Capture the cell that displays the provided text and extract its [X, Y] central coordinate. 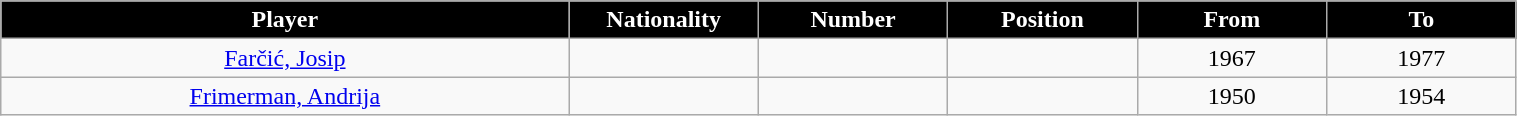
Player [285, 20]
From [1232, 20]
Farčić, Josip [285, 58]
1977 [1422, 58]
1954 [1422, 96]
Position [1042, 20]
1950 [1232, 96]
1967 [1232, 58]
To [1422, 20]
Frimerman, Andrija [285, 96]
Nationality [664, 20]
Number [852, 20]
